Determine the [x, y] coordinate at the center of the cell enclosing the given text.  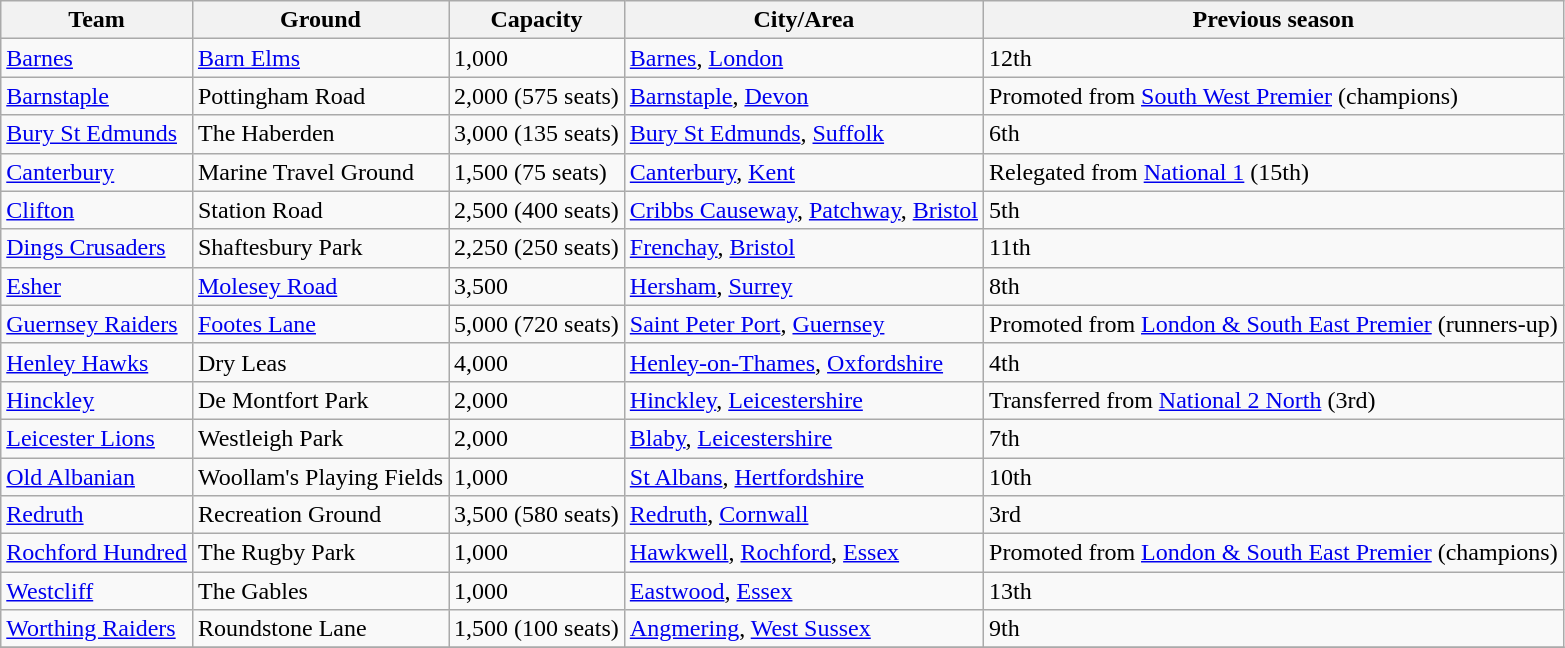
Old Albanian [97, 477]
1,500 (75 seats) [537, 172]
The Gables [320, 591]
Frenchay, Bristol [804, 248]
Hersham, Surrey [804, 286]
3,500 [537, 286]
Redruth [97, 515]
7th [1274, 438]
Relegated from National 1 (15th) [1274, 172]
2,250 (250 seats) [537, 248]
St Albans, Hertfordshire [804, 477]
Barnes [97, 58]
Promoted from London & South East Premier (runners-up) [1274, 324]
Redruth, Cornwall [804, 515]
The Rugby Park [320, 553]
De Montfort Park [320, 400]
Promoted from South West Premier (champions) [1274, 96]
Angmering, West Sussex [804, 629]
Transferred from National 2 North (3rd) [1274, 400]
Rochford Hundred [97, 553]
Molesey Road [320, 286]
10th [1274, 477]
Hinckley, Leicestershire [804, 400]
Barnstaple [97, 96]
5,000 (720 seats) [537, 324]
13th [1274, 591]
Capacity [537, 20]
Canterbury, Kent [804, 172]
Westleigh Park [320, 438]
Ground [320, 20]
9th [1274, 629]
Henley Hawks [97, 362]
Promoted from London & South East Premier (champions) [1274, 553]
Esher [97, 286]
Team [97, 20]
Guernsey Raiders [97, 324]
6th [1274, 134]
Barnes, London [804, 58]
Previous season [1274, 20]
8th [1274, 286]
Saint Peter Port, Guernsey [804, 324]
Blaby, Leicestershire [804, 438]
3rd [1274, 515]
Henley-on-Thames, Oxfordshire [804, 362]
Woollam's Playing Fields [320, 477]
Roundstone Lane [320, 629]
3,500 (580 seats) [537, 515]
Bury St Edmunds [97, 134]
12th [1274, 58]
Canterbury [97, 172]
Footes Lane [320, 324]
Dry Leas [320, 362]
Hawkwell, Rochford, Essex [804, 553]
Barn Elms [320, 58]
City/Area [804, 20]
Barnstaple, Devon [804, 96]
2,500 (400 seats) [537, 210]
5th [1274, 210]
2,000 (575 seats) [537, 96]
11th [1274, 248]
Bury St Edmunds, Suffolk [804, 134]
Eastwood, Essex [804, 591]
Pottingham Road [320, 96]
3,000 (135 seats) [537, 134]
4,000 [537, 362]
Leicester Lions [97, 438]
Marine Travel Ground [320, 172]
Cribbs Causeway, Patchway, Bristol [804, 210]
4th [1274, 362]
1,500 (100 seats) [537, 629]
The Haberden [320, 134]
Dings Crusaders [97, 248]
Westcliff [97, 591]
Shaftesbury Park [320, 248]
Recreation Ground [320, 515]
Station Road [320, 210]
Worthing Raiders [97, 629]
Hinckley [97, 400]
Clifton [97, 210]
